From the cell containing the given text, extract its center point as (x, y) coordinate. 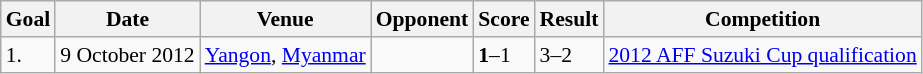
Competition (762, 19)
Goal (28, 19)
2012 AFF Suzuki Cup qualification (762, 55)
Result (570, 19)
Date (127, 19)
9 October 2012 (127, 55)
Venue (286, 19)
3–2 (570, 55)
Score (504, 19)
1–1 (504, 55)
Opponent (422, 19)
Yangon, Myanmar (286, 55)
1. (28, 55)
